Find where the given text appears and provide that cell's center as [X, Y] coordinate. 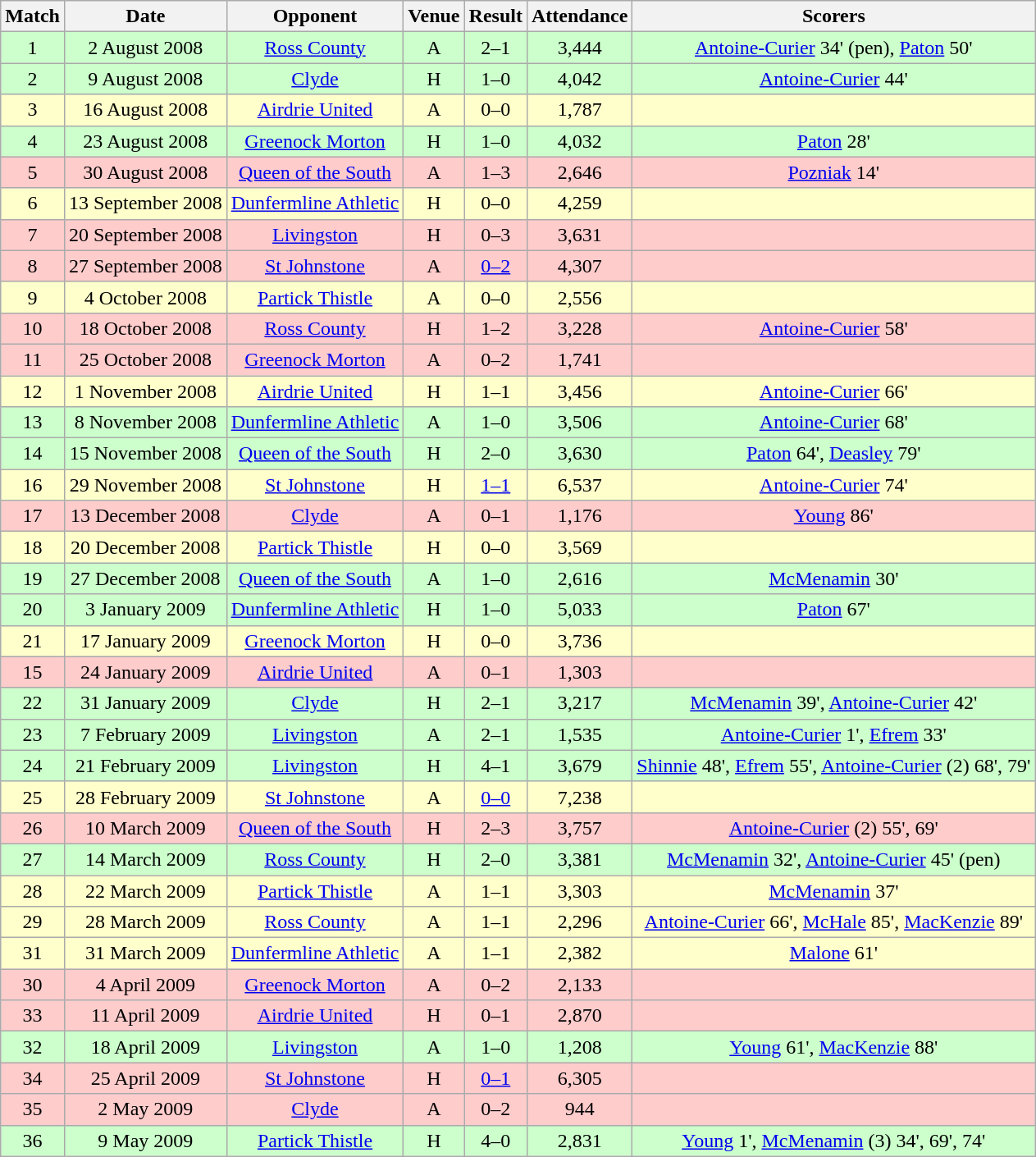
20 September 2008 [145, 235]
3 [33, 110]
6,305 [579, 1078]
Young 86' [833, 516]
22 March 2009 [145, 890]
3,757 [579, 828]
Antoine-Curier 74' [833, 485]
Young 61', MacKenzie 88' [833, 1047]
23 [33, 734]
2,831 [579, 1141]
9 May 2009 [145, 1141]
12 [33, 391]
31 March 2009 [145, 953]
Attendance [579, 16]
3,506 [579, 423]
1,787 [579, 110]
29 November 2008 [145, 485]
3,569 [579, 547]
18 [33, 547]
4 [33, 141]
Malone 61' [833, 953]
13 September 2008 [145, 204]
7 February 2009 [145, 734]
Shinnie 48', Efrem 55', Antoine-Curier (2) 68', 79' [833, 766]
2,556 [579, 297]
3,679 [579, 766]
4,032 [579, 141]
4–0 [495, 1141]
35 [33, 1109]
9 [33, 297]
Date [145, 16]
Antoine-Curier 34' (pen), Paton 50' [833, 48]
18 October 2008 [145, 328]
1–2 [495, 328]
1 November 2008 [145, 391]
3 January 2009 [145, 610]
1,208 [579, 1047]
4,307 [579, 266]
14 March 2009 [145, 859]
32 [33, 1047]
8 November 2008 [145, 423]
15 November 2008 [145, 454]
4 April 2009 [145, 985]
20 December 2008 [145, 547]
25 October 2008 [145, 359]
30 August 2008 [145, 172]
36 [33, 1141]
3,381 [579, 859]
McMenamin 30' [833, 578]
18 April 2009 [145, 1047]
3,631 [579, 235]
Match [33, 16]
Result [495, 16]
20 [33, 610]
16 August 2008 [145, 110]
Antoine-Curier 68' [833, 423]
3,630 [579, 454]
29 [33, 922]
21 [33, 641]
Antoine-Curier 44' [833, 79]
24 [33, 766]
31 January 2009 [145, 703]
27 September 2008 [145, 266]
34 [33, 1078]
28 February 2009 [145, 797]
1,741 [579, 359]
5,033 [579, 610]
3,444 [579, 48]
3,303 [579, 890]
23 August 2008 [145, 141]
28 [33, 890]
Antoine-Curier 1', Efrem 33' [833, 734]
33 [33, 1016]
Venue [434, 16]
4 October 2008 [145, 297]
1,535 [579, 734]
14 [33, 454]
2,646 [579, 172]
2,382 [579, 953]
3,228 [579, 328]
13 December 2008 [145, 516]
22 [33, 703]
McMenamin 37' [833, 890]
11 [33, 359]
4,042 [579, 79]
2,133 [579, 985]
2 [33, 79]
2–3 [495, 828]
6 [33, 204]
11 April 2009 [145, 1016]
2,870 [579, 1016]
Paton 28' [833, 141]
Antoine-Curier 66' [833, 391]
2,296 [579, 922]
7 [33, 235]
944 [579, 1109]
Antoine-Curier 58' [833, 328]
17 January 2009 [145, 641]
0–3 [495, 235]
15 [33, 672]
5 [33, 172]
Pozniak 14' [833, 172]
4–1 [495, 766]
7,238 [579, 797]
10 [33, 328]
28 March 2009 [145, 922]
Paton 64', Deasley 79' [833, 454]
25 April 2009 [145, 1078]
2 August 2008 [145, 48]
1,176 [579, 516]
McMenamin 32', Antoine-Curier 45' (pen) [833, 859]
8 [33, 266]
30 [33, 985]
9 August 2008 [145, 79]
25 [33, 797]
21 February 2009 [145, 766]
Paton 67' [833, 610]
26 [33, 828]
McMenamin 39', Antoine-Curier 42' [833, 703]
1,303 [579, 672]
10 March 2009 [145, 828]
17 [33, 516]
6,537 [579, 485]
1 [33, 48]
2,616 [579, 578]
2 May 2009 [145, 1109]
19 [33, 578]
3,736 [579, 641]
27 [33, 859]
3,217 [579, 703]
1–3 [495, 172]
3,456 [579, 391]
Young 1', McMenamin (3) 34', 69', 74' [833, 1141]
Scorers [833, 16]
16 [33, 485]
Antoine-Curier 66', McHale 85', MacKenzie 89' [833, 922]
31 [33, 953]
4,259 [579, 204]
27 December 2008 [145, 578]
13 [33, 423]
Antoine-Curier (2) 55', 69' [833, 828]
24 January 2009 [145, 672]
Opponent [315, 16]
